Extract the [x, y] coordinate from the center of the cell holding the provided text.  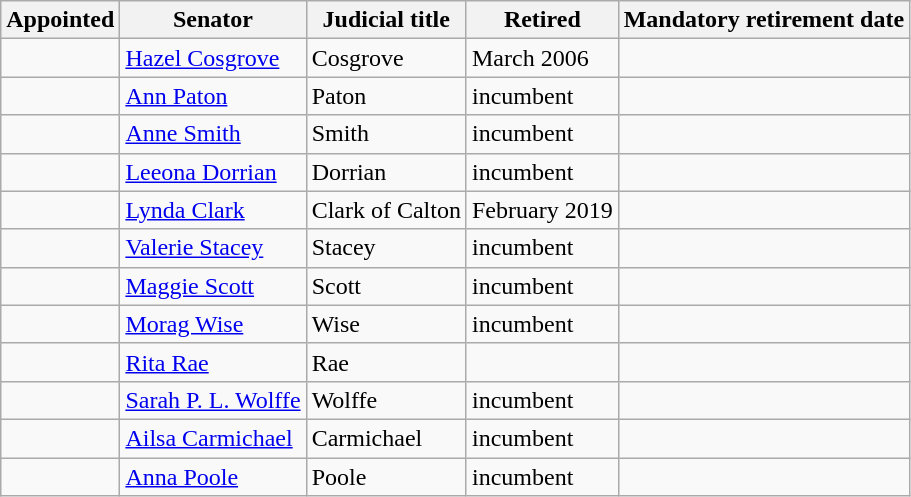
Stacey [386, 248]
Dorrian [386, 172]
Appointed [60, 20]
Judicial title [386, 20]
Senator [213, 20]
Maggie Scott [213, 286]
Rae [386, 362]
Anna Poole [213, 477]
Anne Smith [213, 134]
Ann Paton [213, 96]
Carmichael [386, 438]
Poole [386, 477]
Mandatory retirement date [764, 20]
Leeona Dorrian [213, 172]
Wolffe [386, 400]
Hazel Cosgrove [213, 58]
Scott [386, 286]
Cosgrove [386, 58]
Wise [386, 324]
Paton [386, 96]
Smith [386, 134]
Morag Wise [213, 324]
Clark of Calton [386, 210]
March 2006 [542, 58]
Sarah P. L. Wolffe [213, 400]
Ailsa Carmichael [213, 438]
Rita Rae [213, 362]
Retired [542, 20]
February 2019 [542, 210]
Valerie Stacey [213, 248]
Lynda Clark [213, 210]
